Find where the given text appears and provide that cell's center as [x, y] coordinate. 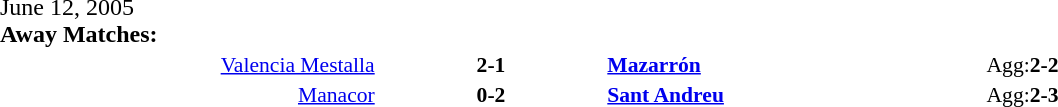
2-1 [492, 64]
Mazarrón [795, 64]
